Extract the [x, y] coordinate from the center of the cell holding the provided text.  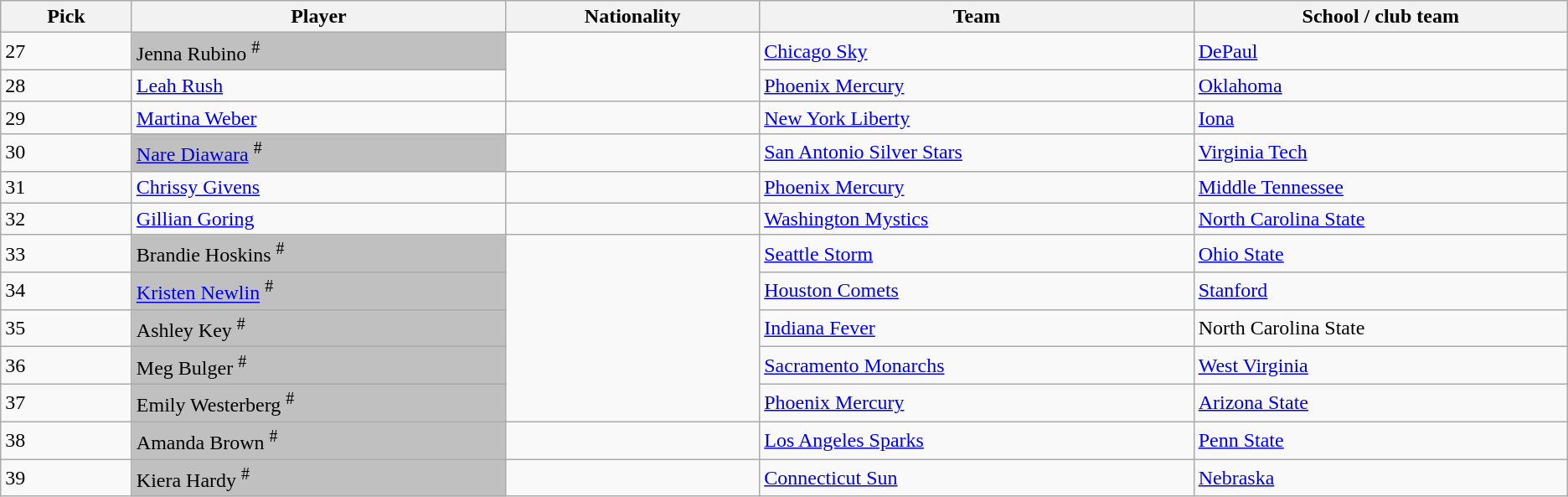
30 [67, 153]
Stanford [1380, 292]
Iona [1380, 117]
37 [67, 402]
Chicago Sky [977, 52]
Team [977, 17]
Kiera Hardy # [318, 478]
Amanda Brown # [318, 441]
Seattle Storm [977, 253]
New York Liberty [977, 117]
31 [67, 187]
Brandie Hoskins # [318, 253]
DePaul [1380, 52]
Leah Rush [318, 85]
Pick [67, 17]
35 [67, 329]
Martina Weber [318, 117]
Virginia Tech [1380, 153]
36 [67, 365]
27 [67, 52]
Nare Diawara # [318, 153]
29 [67, 117]
Washington Mystics [977, 219]
San Antonio Silver Stars [977, 153]
39 [67, 478]
28 [67, 85]
Chrissy Givens [318, 187]
Nebraska [1380, 478]
Kristen Newlin # [318, 292]
Arizona State [1380, 402]
Player [318, 17]
School / club team [1380, 17]
Ashley Key # [318, 329]
Meg Bulger # [318, 365]
Los Angeles Sparks [977, 441]
Connecticut Sun [977, 478]
Jenna Rubino # [318, 52]
38 [67, 441]
Houston Comets [977, 292]
Gillian Goring [318, 219]
Indiana Fever [977, 329]
West Virginia [1380, 365]
Middle Tennessee [1380, 187]
Oklahoma [1380, 85]
Penn State [1380, 441]
34 [67, 292]
33 [67, 253]
Emily Westerberg # [318, 402]
Sacramento Monarchs [977, 365]
Ohio State [1380, 253]
Nationality [633, 17]
32 [67, 219]
